Extract the [x, y] coordinate from the center of the cell holding the provided text.  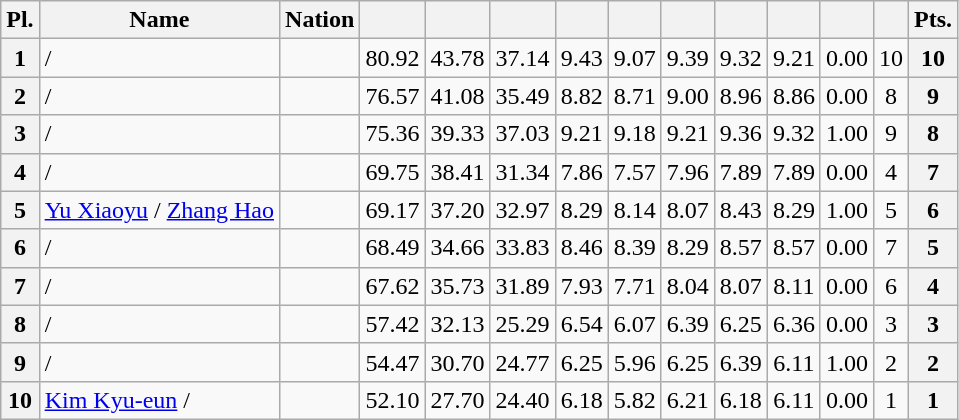
35.49 [522, 96]
54.47 [392, 362]
69.17 [392, 210]
8.96 [740, 96]
8.11 [794, 286]
76.57 [392, 96]
Pts. [934, 20]
32.13 [458, 324]
9.43 [582, 58]
43.78 [458, 58]
8.04 [688, 286]
37.14 [522, 58]
57.42 [392, 324]
24.40 [522, 400]
5.96 [634, 362]
25.29 [522, 324]
27.70 [458, 400]
32.97 [522, 210]
Nation [320, 20]
Name [159, 20]
67.62 [392, 286]
9.18 [634, 134]
39.33 [458, 134]
9.39 [688, 58]
6.21 [688, 400]
80.92 [392, 58]
69.75 [392, 172]
8.71 [634, 96]
7.71 [634, 286]
Yu Xiaoyu / Zhang Hao [159, 210]
35.73 [458, 286]
7.93 [582, 286]
8.86 [794, 96]
7.86 [582, 172]
6.07 [634, 324]
7.96 [688, 172]
9.36 [740, 134]
6.36 [794, 324]
24.77 [522, 362]
8.82 [582, 96]
37.03 [522, 134]
9.07 [634, 58]
5.82 [634, 400]
8.39 [634, 248]
34.66 [458, 248]
8.46 [582, 248]
68.49 [392, 248]
Pl. [20, 20]
38.41 [458, 172]
9.00 [688, 96]
31.89 [522, 286]
75.36 [392, 134]
33.83 [522, 248]
30.70 [458, 362]
41.08 [458, 96]
8.14 [634, 210]
52.10 [392, 400]
7.57 [634, 172]
31.34 [522, 172]
37.20 [458, 210]
Kim Kyu-eun / [159, 400]
8.43 [740, 210]
6.54 [582, 324]
